Scan for the cell matching the given text and deliver its [X, Y] coordinate at center. 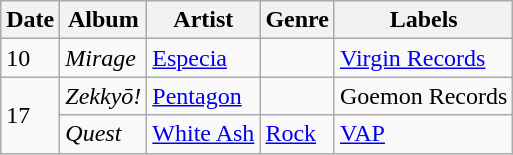
Quest [104, 134]
Artist [204, 20]
VAP [423, 134]
10 [30, 58]
Virgin Records [423, 58]
Rock [298, 134]
17 [30, 115]
Zekkyō! [104, 96]
Genre [298, 20]
White Ash [204, 134]
Goemon Records [423, 96]
Especia [204, 58]
Mirage [104, 58]
Labels [423, 20]
Album [104, 20]
Date [30, 20]
Pentagon [204, 96]
